For the text-containing cell, return its midpoint in [x, y] coordinate format. 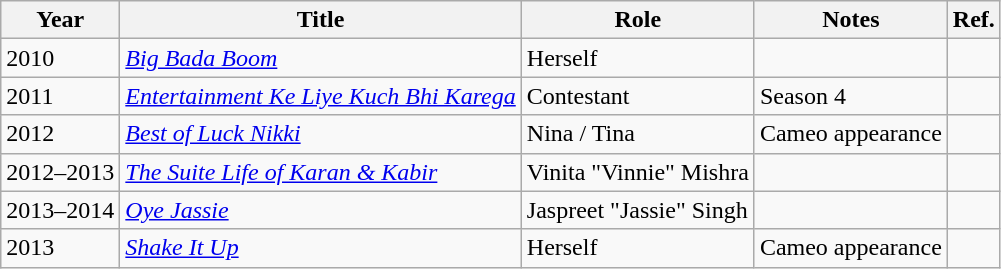
Notes [850, 20]
Big Bada Boom [320, 58]
2012–2013 [60, 172]
Best of Luck Nikki [320, 134]
2013 [60, 248]
Title [320, 20]
Shake It Up [320, 248]
Nina / Tina [638, 134]
Ref. [974, 20]
Oye Jassie [320, 210]
Role [638, 20]
2011 [60, 96]
Season 4 [850, 96]
2013–2014 [60, 210]
Year [60, 20]
2012 [60, 134]
2010 [60, 58]
Entertainment Ke Liye Kuch Bhi Karega [320, 96]
The Suite Life of Karan & Kabir [320, 172]
Contestant [638, 96]
Jaspreet "Jassie" Singh [638, 210]
Vinita "Vinnie" Mishra [638, 172]
